Extract the (x, y) coordinate from the center of the cell holding the provided text.  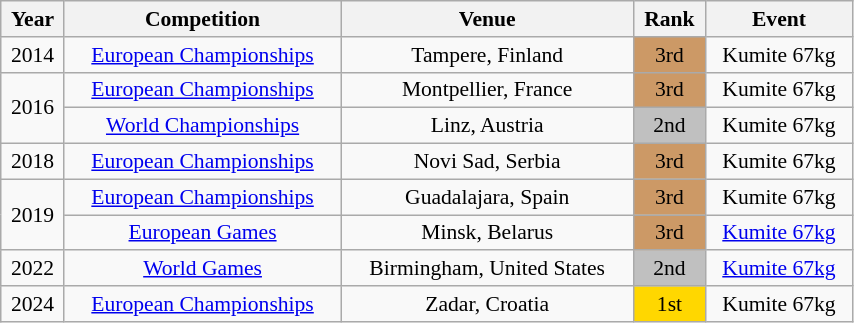
Linz, Austria (487, 126)
2019 (32, 214)
1st (669, 304)
Zadar, Croatia (487, 304)
Tampere, Finland (487, 55)
Event (778, 19)
2022 (32, 269)
2014 (32, 55)
2018 (32, 162)
Birmingham, United States (487, 269)
Guadalajara, Spain (487, 197)
World Championships (202, 126)
European Games (202, 233)
2016 (32, 108)
World Games (202, 269)
Novi Sad, Serbia (487, 162)
Montpellier, France (487, 90)
Competition (202, 19)
2024 (32, 304)
Year (32, 19)
Venue (487, 19)
Rank (669, 19)
Minsk, Belarus (487, 233)
